For the text-containing cell, return its midpoint in [x, y] coordinate format. 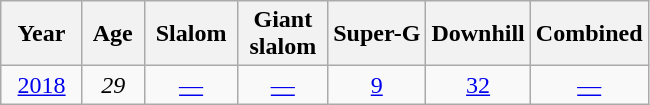
Super-G [377, 34]
32 [478, 85]
9 [377, 85]
29 [113, 85]
Combined [589, 34]
2018 [42, 85]
Giant slalom [283, 34]
Year [42, 34]
Slalom [191, 34]
Age [113, 34]
Downhill [478, 34]
